Find where the given text appears and provide that cell's center as [X, Y] coordinate. 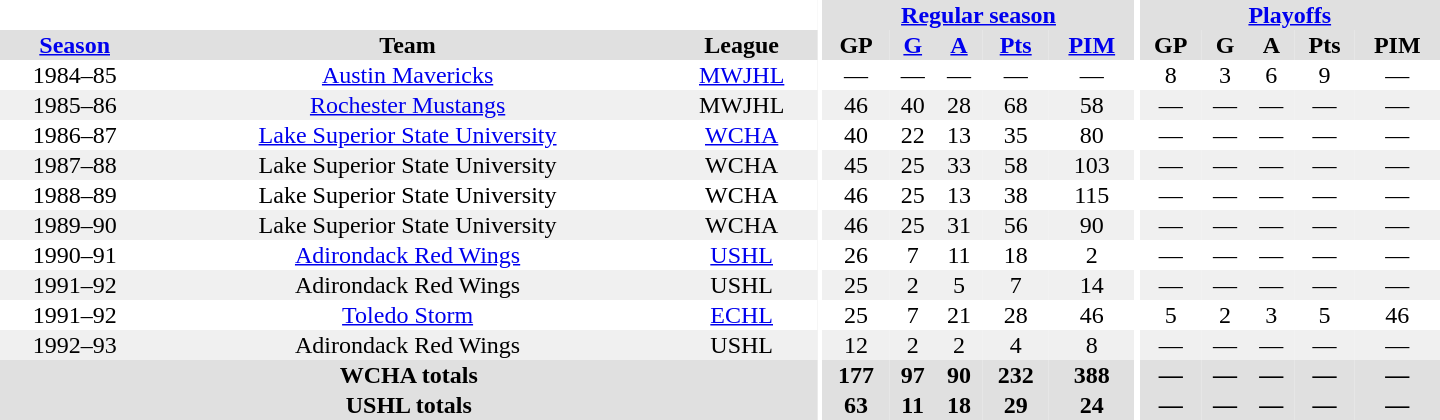
29 [1016, 405]
14 [1092, 285]
388 [1092, 375]
68 [1016, 105]
115 [1092, 195]
USHL totals [408, 405]
63 [856, 405]
League [742, 45]
ECHL [742, 315]
177 [856, 375]
56 [1016, 225]
1986–87 [74, 135]
26 [856, 255]
6 [1271, 75]
9 [1325, 75]
45 [856, 165]
1988–89 [74, 195]
22 [913, 135]
21 [959, 315]
24 [1092, 405]
1985–86 [74, 105]
Playoffs [1290, 15]
Regular season [979, 15]
38 [1016, 195]
Season [74, 45]
80 [1092, 135]
Rochester Mustangs [408, 105]
Austin Mavericks [408, 75]
1990–91 [74, 255]
Toledo Storm [408, 315]
1987–88 [74, 165]
Team [408, 45]
33 [959, 165]
4 [1016, 345]
232 [1016, 375]
12 [856, 345]
1984–85 [74, 75]
35 [1016, 135]
103 [1092, 165]
31 [959, 225]
1989–90 [74, 225]
97 [913, 375]
WCHA totals [408, 375]
1992–93 [74, 345]
